Detect which cell encompasses the target text, then output its [X, Y] center coordinate. 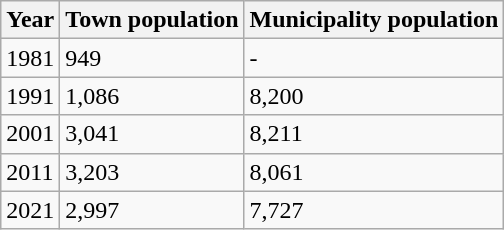
2,997 [152, 210]
3,203 [152, 172]
- [374, 58]
2011 [30, 172]
2001 [30, 134]
8,200 [374, 96]
8,061 [374, 172]
1991 [30, 96]
Year [30, 20]
Town population [152, 20]
1981 [30, 58]
7,727 [374, 210]
3,041 [152, 134]
8,211 [374, 134]
2021 [30, 210]
949 [152, 58]
1,086 [152, 96]
Municipality population [374, 20]
